Pinpoint the cell where the given text exists, returning its [X, Y] midpoint coordinate. 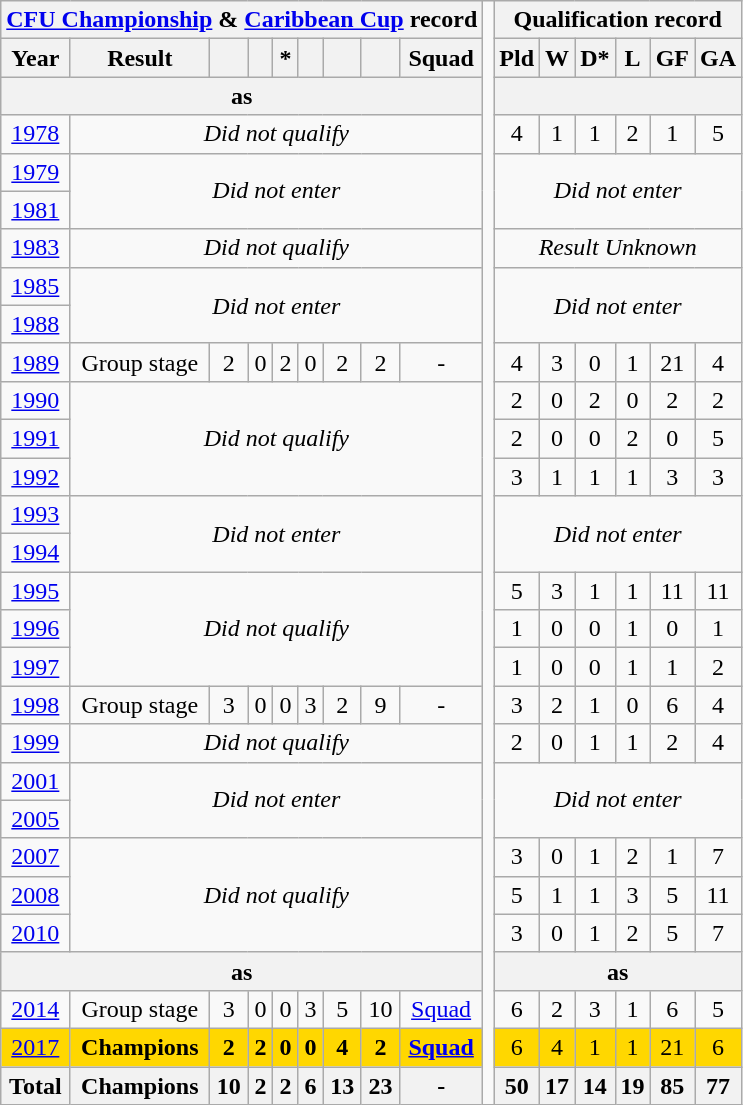
77 [718, 1085]
Qualification record [618, 20]
CFU Championship & Caribbean Cup record [242, 20]
Year [36, 58]
1998 [36, 705]
* [286, 58]
1989 [36, 362]
GA [718, 58]
1995 [36, 591]
85 [672, 1085]
Pld [517, 58]
1994 [36, 553]
2005 [36, 819]
2001 [36, 781]
1991 [36, 438]
19 [632, 1085]
50 [517, 1085]
Total [36, 1085]
D* [595, 58]
14 [595, 1085]
W [558, 58]
1979 [36, 172]
1988 [36, 324]
9 [380, 705]
1996 [36, 629]
23 [380, 1085]
1981 [36, 210]
1990 [36, 400]
1992 [36, 477]
Result Unknown [618, 248]
1983 [36, 248]
1993 [36, 515]
1978 [36, 134]
1999 [36, 743]
13 [342, 1085]
2008 [36, 895]
2014 [36, 1009]
1997 [36, 667]
2017 [36, 1047]
Result [140, 58]
17 [558, 1085]
2010 [36, 933]
2007 [36, 857]
1985 [36, 286]
GF [672, 58]
L [632, 58]
